Capture the cell that displays the provided text and extract its [X, Y] central coordinate. 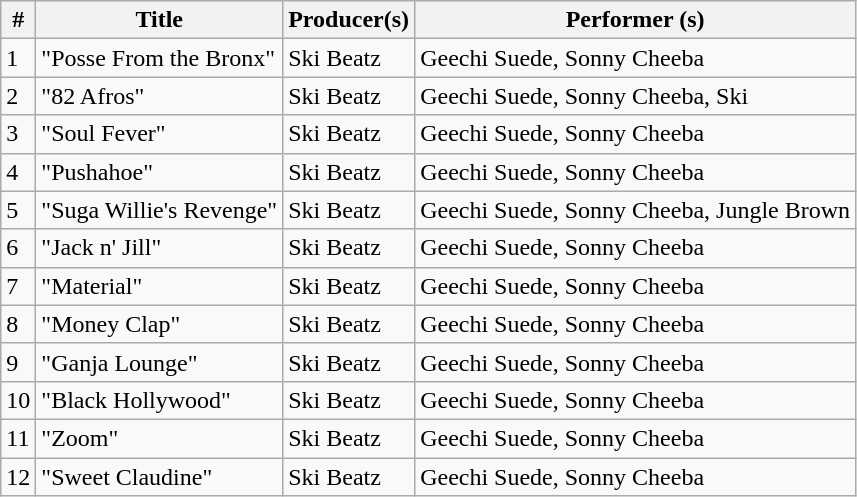
"Ganja Lounge" [160, 362]
12 [18, 477]
"Sweet Claudine" [160, 477]
10 [18, 400]
"Material" [160, 286]
"Suga Willie's Revenge" [160, 210]
"Pushahoe" [160, 172]
1 [18, 58]
Geechi Suede, Sonny Cheeba, Ski [636, 96]
3 [18, 134]
8 [18, 324]
Geechi Suede, Sonny Cheeba, Jungle Brown [636, 210]
Title [160, 20]
"Black Hollywood" [160, 400]
7 [18, 286]
Producer(s) [349, 20]
2 [18, 96]
"Zoom" [160, 438]
"Posse From the Bronx" [160, 58]
11 [18, 438]
"Jack n' Jill" [160, 248]
6 [18, 248]
4 [18, 172]
"Soul Fever" [160, 134]
5 [18, 210]
"82 Afros" [160, 96]
"Money Clap" [160, 324]
# [18, 20]
9 [18, 362]
Performer (s) [636, 20]
